Return the (X, Y) coordinate for the center point of the cell that contains the specified text.  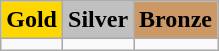
Silver (98, 20)
Gold (32, 20)
Bronze (176, 20)
